Pinpoint the cell where the given text exists, returning its [X, Y] midpoint coordinate. 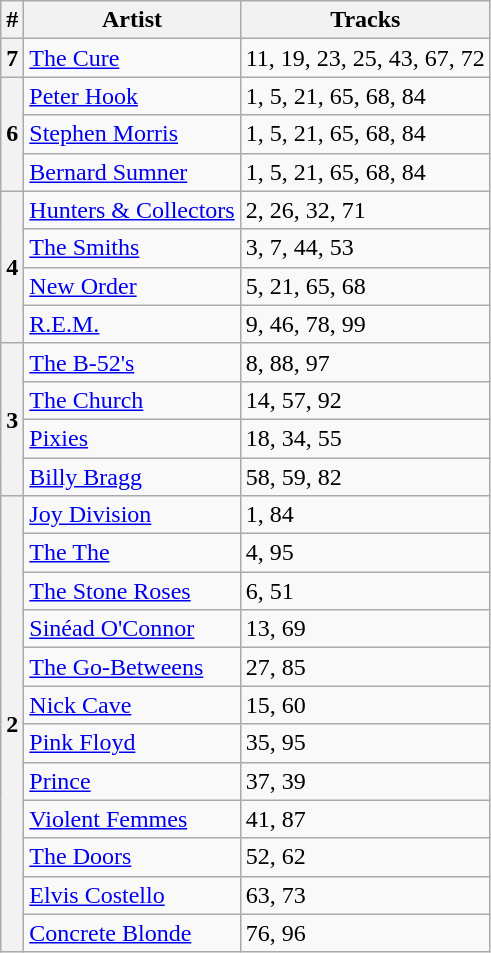
35, 95 [365, 743]
37, 39 [365, 781]
Elvis Costello [132, 895]
41, 87 [365, 819]
76, 96 [365, 933]
11, 19, 23, 25, 43, 67, 72 [365, 58]
The B-52's [132, 362]
R.E.M. [132, 324]
3, 7, 44, 53 [365, 248]
58, 59, 82 [365, 477]
63, 73 [365, 895]
Prince [132, 781]
Pixies [132, 438]
The Stone Roses [132, 591]
52, 62 [365, 857]
The Smiths [132, 248]
8, 88, 97 [365, 362]
# [12, 20]
The The [132, 553]
Stephen Morris [132, 134]
Concrete Blonde [132, 933]
Pink Floyd [132, 743]
7 [12, 58]
New Order [132, 286]
Violent Femmes [132, 819]
Peter Hook [132, 96]
Tracks [365, 20]
The Church [132, 400]
4 [12, 267]
Nick Cave [132, 705]
3 [12, 419]
Joy Division [132, 515]
6 [12, 134]
The Go-Betweens [132, 667]
Artist [132, 20]
1, 84 [365, 515]
2, 26, 32, 71 [365, 210]
Bernard Sumner [132, 172]
9, 46, 78, 99 [365, 324]
Billy Bragg [132, 477]
2 [12, 724]
14, 57, 92 [365, 400]
4, 95 [365, 553]
Hunters & Collectors [132, 210]
5, 21, 65, 68 [365, 286]
27, 85 [365, 667]
The Doors [132, 857]
18, 34, 55 [365, 438]
15, 60 [365, 705]
Sinéad O'Connor [132, 629]
13, 69 [365, 629]
The Cure [132, 58]
6, 51 [365, 591]
